Search for the cell housing the specified text and yield its [x, y] center coordinate. 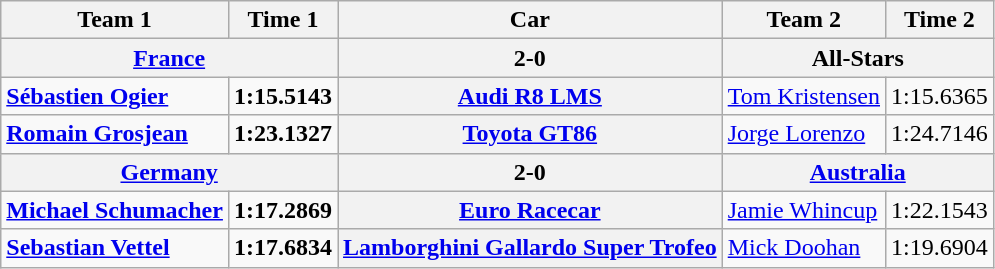
Team 2 [804, 20]
Team 1 [115, 20]
Sebastian Vettel [115, 248]
Mick Doohan [804, 248]
1:15.6365 [940, 96]
1:15.5143 [282, 96]
Euro Racecar [530, 210]
Michael Schumacher [115, 210]
Time 1 [282, 20]
Car [530, 20]
Jorge Lorenzo [804, 134]
1:17.2869 [282, 210]
Jamie Whincup [804, 210]
Germany [170, 172]
Sébastien Ogier [115, 96]
1:24.7146 [940, 134]
Romain Grosjean [115, 134]
All-Stars [858, 58]
Time 2 [940, 20]
1:17.6834 [282, 248]
Tom Kristensen [804, 96]
1:22.1543 [940, 210]
Australia [858, 172]
Lamborghini Gallardo Super Trofeo [530, 248]
1:23.1327 [282, 134]
Toyota GT86 [530, 134]
France [170, 58]
Audi R8 LMS [530, 96]
1:19.6904 [940, 248]
